Output the [x, y] coordinate of the center of the cell containing the given text.  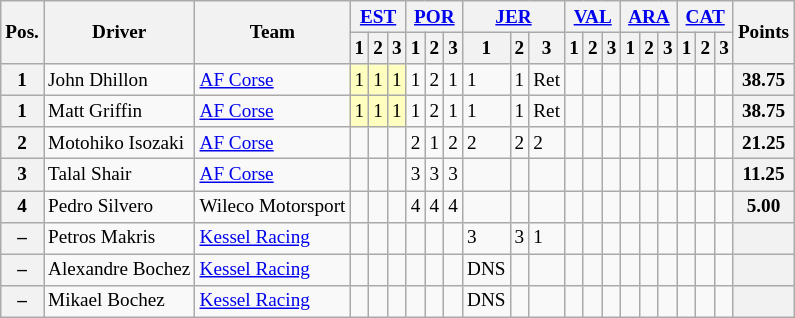
Motohiko Isozaki [120, 143]
John Dhillon [120, 80]
EST [378, 17]
Wileco Motorsport [272, 206]
Petros Makris [120, 238]
JER [513, 17]
Matt Griffin [120, 111]
Pos. [22, 32]
21.25 [763, 143]
Pedro Silvero [120, 206]
5.00 [763, 206]
Driver [120, 32]
VAL [593, 17]
ARA [649, 17]
POR [434, 17]
Talal Shair [120, 175]
Points [763, 32]
Team [272, 32]
CAT [705, 17]
Alexandre Bochez [120, 270]
Mikael Bochez [120, 301]
11.25 [763, 175]
